Extract the (x, y) coordinate from the center of the cell holding the provided text.  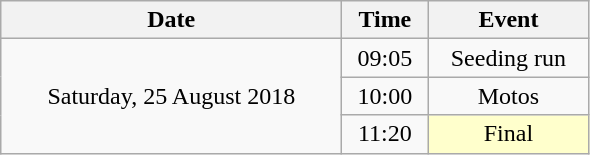
Date (172, 20)
11:20 (385, 134)
Seeding run (508, 58)
Event (508, 20)
Saturday, 25 August 2018 (172, 96)
Time (385, 20)
09:05 (385, 58)
Motos (508, 96)
10:00 (385, 96)
Final (508, 134)
